Output the (X, Y) coordinate of the center of the cell containing the given text.  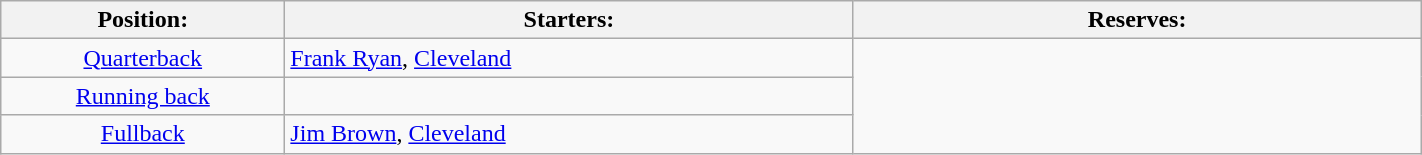
Fullback (143, 134)
Running back (143, 96)
Position: (143, 20)
Frank Ryan, Cleveland (569, 58)
Reserves: (1137, 20)
Jim Brown, Cleveland (569, 134)
Starters: (569, 20)
Quarterback (143, 58)
